Determine the [x, y] coordinate at the center of the cell enclosing the given text.  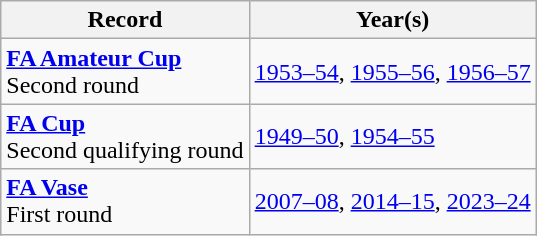
FA VaseFirst round [125, 202]
Record [125, 20]
FA CupSecond qualifying round [125, 136]
2007–08, 2014–15, 2023–24 [392, 202]
FA Amateur CupSecond round [125, 72]
1953–54, 1955–56, 1956–57 [392, 72]
1949–50, 1954–55 [392, 136]
Year(s) [392, 20]
